Capture the cell that displays the provided text and extract its (X, Y) central coordinate. 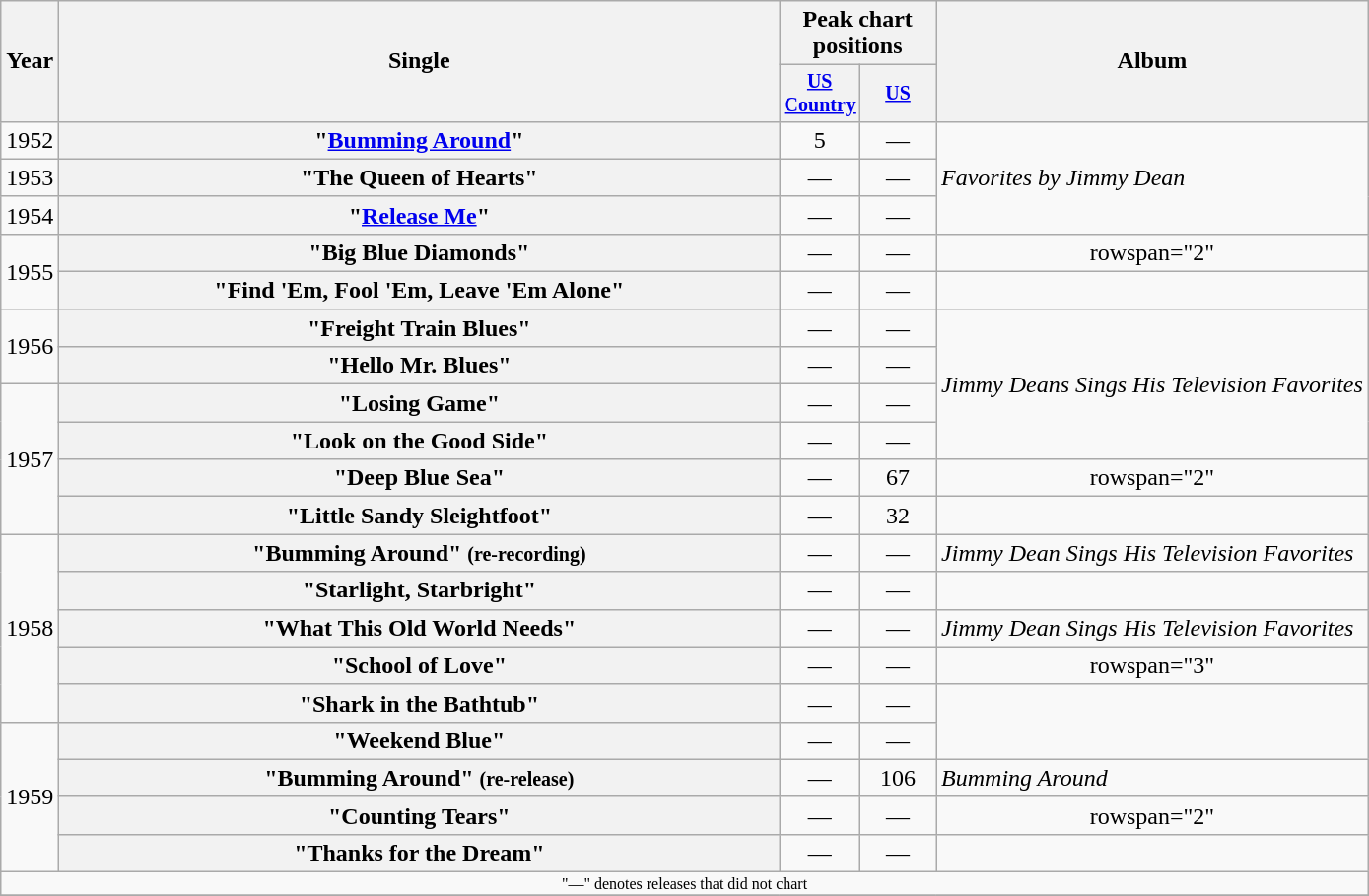
32 (899, 516)
1955 (30, 271)
106 (899, 778)
1953 (30, 177)
"Look on the Good Side" (420, 441)
"Starlight, Starbright" (420, 590)
US (899, 93)
"Deep Blue Sea" (420, 478)
rowspan="3" (1153, 665)
1956 (30, 347)
Bumming Around (1153, 778)
1958 (30, 628)
"Shark in the Bathtub" (420, 703)
Peak chartpositions (857, 34)
1957 (30, 459)
"Little Sandy Sleightfoot" (420, 516)
Single (420, 61)
Favorites by Jimmy Dean (1153, 177)
US Country (820, 93)
"Big Blue Diamonds" (420, 252)
"Counting Tears" (420, 815)
"Weekend Blue" (420, 740)
"Bumming Around" (re-recording) (420, 553)
"School of Love" (420, 665)
Year (30, 61)
"Losing Game" (420, 403)
"Release Me" (420, 215)
"The Queen of Hearts" (420, 177)
"Bumming Around" (420, 140)
Album (1153, 61)
"Thanks for the Dream" (420, 853)
"Find 'Em, Fool 'Em, Leave 'Em Alone" (420, 291)
1952 (30, 140)
1954 (30, 215)
"Bumming Around" (re-release) (420, 778)
"What This Old World Needs" (420, 628)
Jimmy Deans Sings His Television Favorites (1153, 384)
5 (820, 140)
67 (899, 478)
"Freight Train Blues" (420, 328)
"—" denotes releases that did not chart (685, 884)
1959 (30, 796)
"Hello Mr. Blues" (420, 366)
